For the text-containing cell, return its midpoint in (x, y) coordinate format. 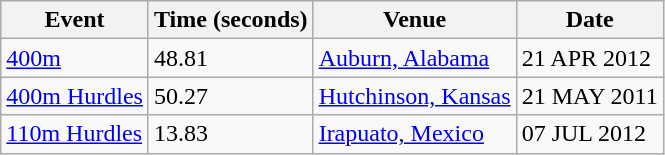
13.83 (230, 134)
Irapuato, Mexico (414, 134)
110m Hurdles (75, 134)
Hutchinson, Kansas (414, 96)
50.27 (230, 96)
21 MAY 2011 (590, 96)
21 APR 2012 (590, 58)
48.81 (230, 58)
Time (seconds) (230, 20)
07 JUL 2012 (590, 134)
Auburn, Alabama (414, 58)
400m (75, 58)
Date (590, 20)
Event (75, 20)
400m Hurdles (75, 96)
Venue (414, 20)
